Pinpoint the cell where the given text exists, returning its [X, Y] midpoint coordinate. 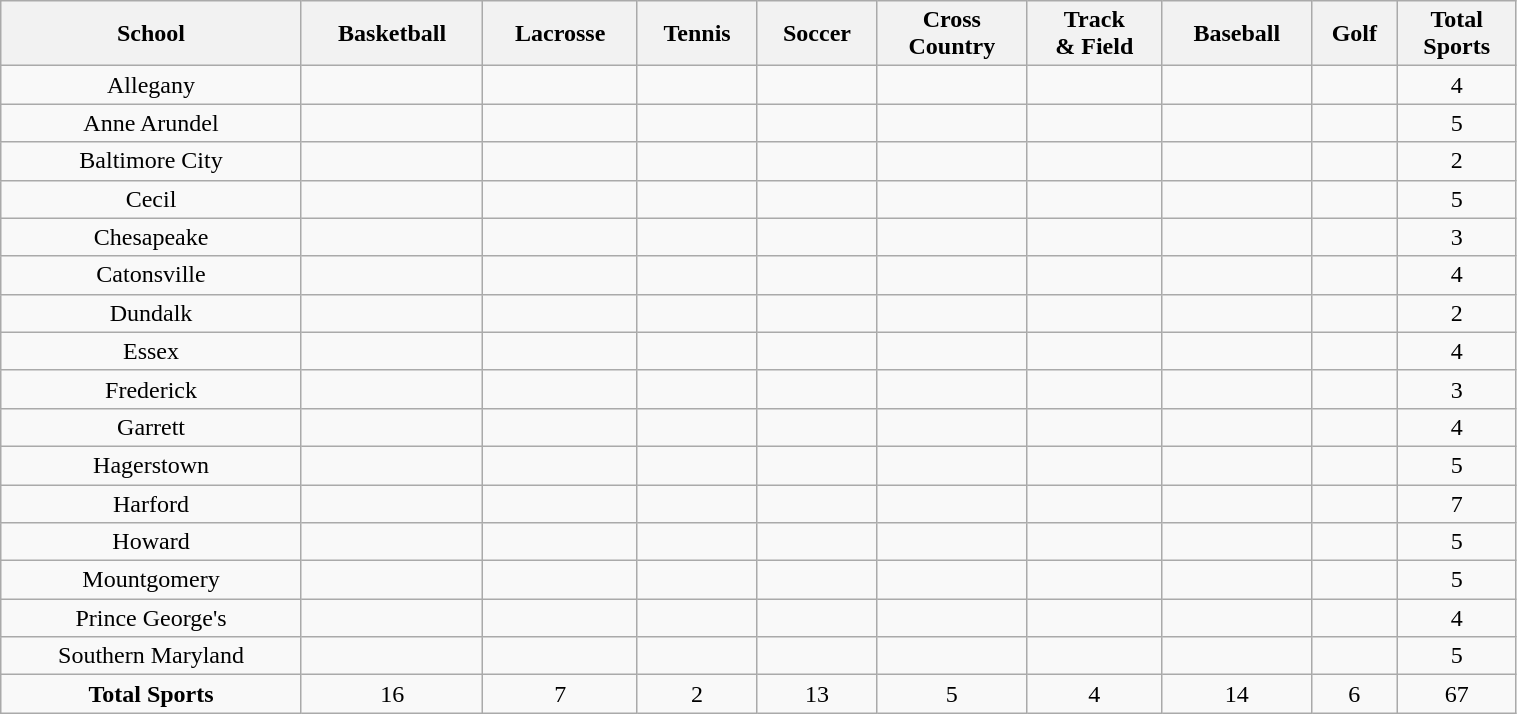
Anne Arundel [152, 123]
Harford [152, 503]
Track& Field [1094, 34]
TotalSports [1456, 34]
Dundalk [152, 313]
Golf [1354, 34]
Hagerstown [152, 465]
Baltimore City [152, 161]
Tennis [696, 34]
Allegany [152, 85]
CrossCountry [952, 34]
School [152, 34]
Garrett [152, 427]
6 [1354, 694]
67 [1456, 694]
Catonsville [152, 275]
Essex [152, 351]
Basketball [392, 34]
Cecil [152, 199]
Lacrosse [560, 34]
Total Sports [152, 694]
16 [392, 694]
Mountgomery [152, 580]
Baseball [1236, 34]
Prince George's [152, 618]
Frederick [152, 389]
Chesapeake [152, 237]
13 [818, 694]
Howard [152, 542]
Southern Maryland [152, 656]
14 [1236, 694]
Soccer [818, 34]
